Find where the given text appears and provide that cell's center as (x, y) coordinate. 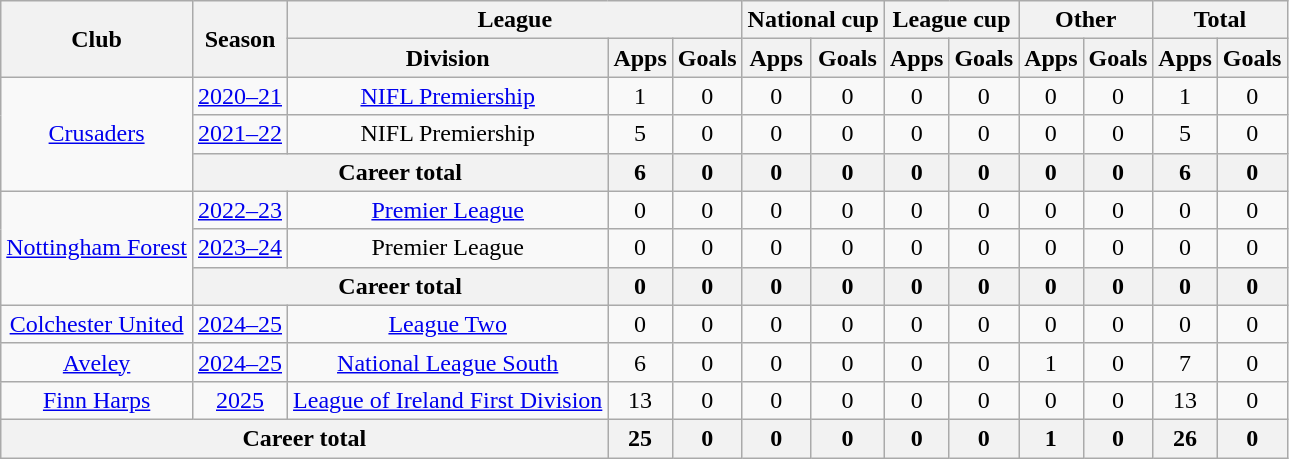
Total (1220, 20)
Other (1086, 20)
Colchester United (97, 324)
2021–22 (240, 134)
Aveley (97, 362)
25 (640, 438)
7 (1185, 362)
26 (1185, 438)
League Two (448, 324)
Season (240, 39)
League cup (951, 20)
Nottingham Forest (97, 248)
Crusaders (97, 134)
2025 (240, 400)
2022–23 (240, 210)
Division (448, 58)
2020–21 (240, 96)
National cup (813, 20)
Finn Harps (97, 400)
League (515, 20)
League of Ireland First Division (448, 400)
National League South (448, 362)
2023–24 (240, 248)
Club (97, 39)
